For the text-containing cell, return its midpoint in [x, y] coordinate format. 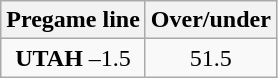
Pregame line [74, 20]
UTAH –1.5 [74, 58]
51.5 [210, 58]
Over/under [210, 20]
